Return the (x, y) coordinate for the center point of the cell that contains the specified text.  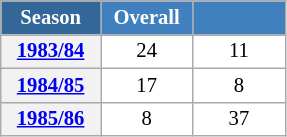
Overall (146, 17)
1983/84 (51, 51)
37 (239, 119)
17 (146, 85)
11 (239, 51)
24 (146, 51)
1985/86 (51, 119)
Season (51, 17)
1984/85 (51, 85)
